Determine the (x, y) coordinate at the center of the cell enclosing the given text.  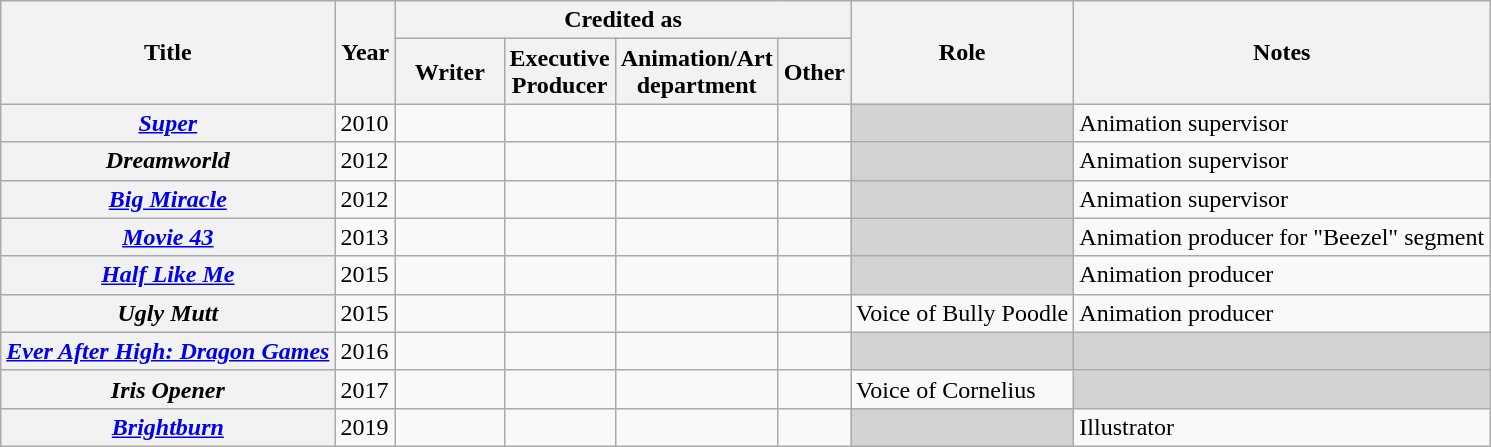
2010 (366, 123)
2016 (366, 351)
Writer (450, 72)
Credited as (622, 20)
Illustrator (1282, 427)
2013 (366, 237)
Dreamworld (168, 161)
Voice of Bully Poodle (962, 313)
Half Like Me (168, 275)
Ever After High: Dragon Games (168, 351)
Executive Producer (560, 72)
Voice of Cornelius (962, 389)
Iris Opener (168, 389)
Movie 43 (168, 237)
Big Miracle (168, 199)
2017 (366, 389)
Year (366, 52)
Title (168, 52)
Super (168, 123)
Other (814, 72)
2019 (366, 427)
Animation/Artdepartment (696, 72)
Brightburn (168, 427)
Role (962, 52)
Ugly Mutt (168, 313)
Notes (1282, 52)
Animation producer for "Beezel" segment (1282, 237)
